Extract the (x, y) coordinate from the center of the cell holding the provided text.  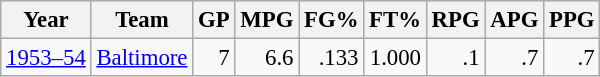
6.6 (267, 58)
1953–54 (46, 58)
Team (142, 20)
FT% (396, 20)
Baltimore (142, 58)
1.000 (396, 58)
APG (514, 20)
Year (46, 20)
FG% (332, 20)
MPG (267, 20)
.1 (456, 58)
RPG (456, 20)
PPG (572, 20)
GP (214, 20)
.133 (332, 58)
7 (214, 58)
